Provide the (X, Y) coordinate of the cell's center where the given text is located.  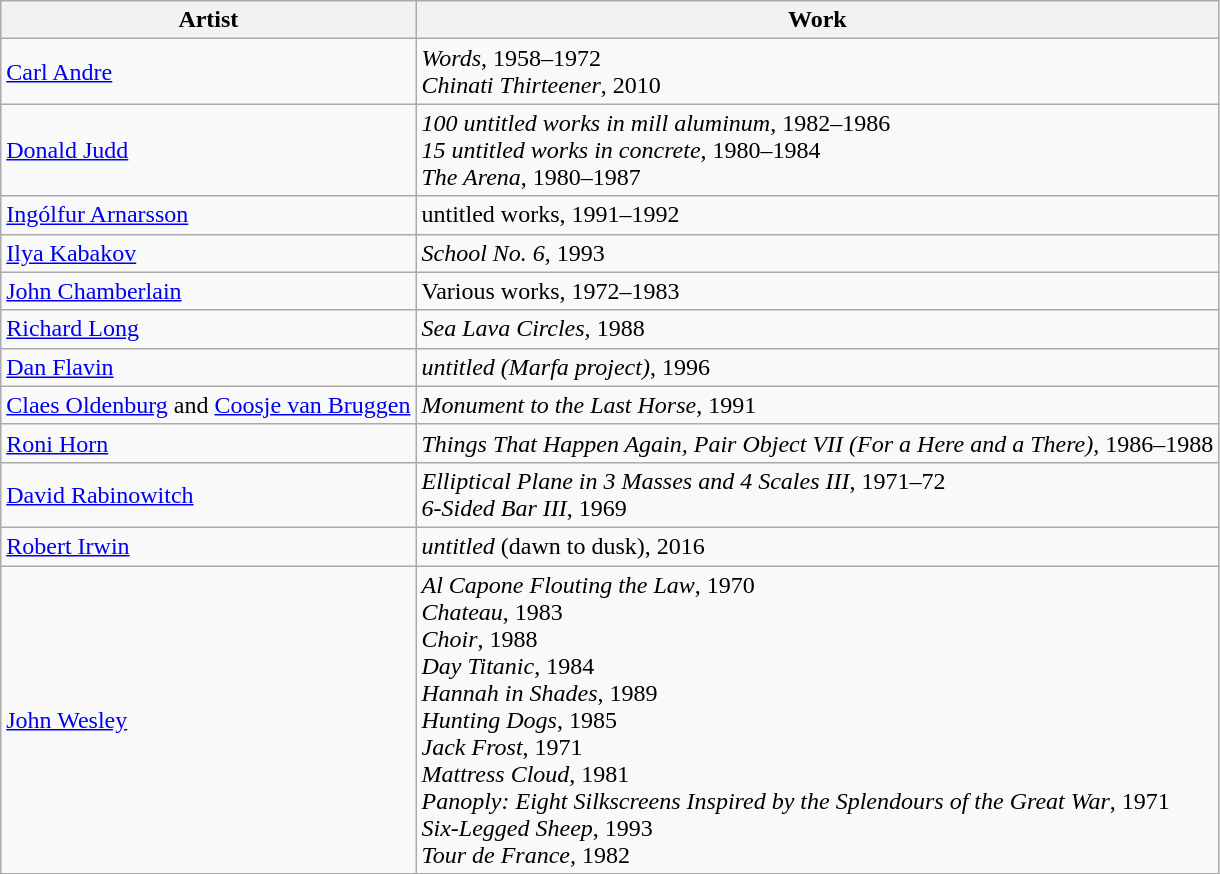
Carl Andre (208, 72)
Artist (208, 20)
Work (818, 20)
untitled works, 1991–1992 (818, 215)
Words, 1958–1972Chinati Thirteener, 2010 (818, 72)
Ingólfur Arnarsson (208, 215)
untitled (Marfa project), 1996 (818, 367)
Various works, 1972–1983 (818, 291)
Donald Judd (208, 150)
Sea Lava Circles, 1988 (818, 329)
Dan Flavin (208, 367)
School No. 6, 1993 (818, 253)
David Rabinowitch (208, 494)
untitled (dawn to dusk), 2016 (818, 546)
Things That Happen Again, Pair Object VII (For a Here and a There), 1986–1988 (818, 443)
100 untitled works in mill aluminum, 1982–198615 untitled works in concrete, 1980–1984The Arena, 1980–1987 (818, 150)
Monument to the Last Horse, 1991 (818, 405)
John Wesley (208, 720)
Roni Horn (208, 443)
John Chamberlain (208, 291)
Claes Oldenburg and Coosje van Bruggen (208, 405)
Elliptical Plane in 3 Masses and 4 Scales III, 1971–726-Sided Bar III, 1969 (818, 494)
Robert Irwin (208, 546)
Richard Long (208, 329)
Ilya Kabakov (208, 253)
